Search for the cell housing the specified text and yield its [X, Y] center coordinate. 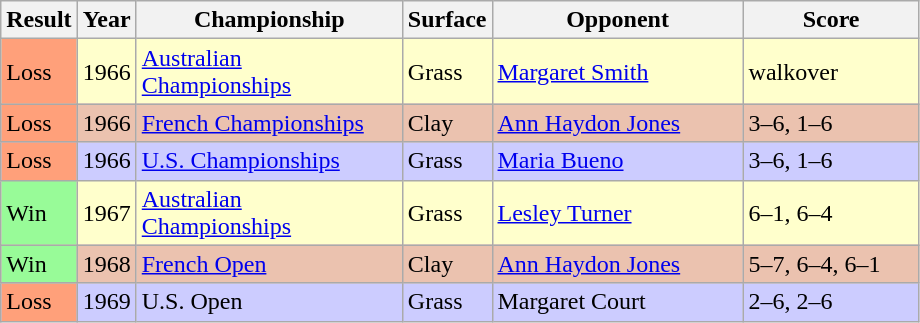
Year [106, 20]
Result [39, 20]
6–1, 6–4 [831, 212]
U.S. Open [269, 302]
U.S. Championships [269, 161]
Championship [269, 20]
Margaret Smith [618, 72]
5–7, 6–4, 6–1 [831, 264]
Lesley Turner [618, 212]
Maria Bueno [618, 161]
1968 [106, 264]
Surface [447, 20]
Margaret Court [618, 302]
Score [831, 20]
Opponent [618, 20]
French Championships [269, 123]
2–6, 2–6 [831, 302]
walkover [831, 72]
1969 [106, 302]
1967 [106, 212]
French Open [269, 264]
